For the text-containing cell, return its midpoint in [x, y] coordinate format. 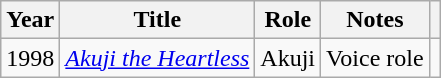
Role [288, 20]
Notes [376, 20]
1998 [30, 58]
Akuji [288, 58]
Voice role [376, 58]
Akuji the Heartless [158, 58]
Year [30, 20]
Title [158, 20]
